For the text-containing cell, return its midpoint in [x, y] coordinate format. 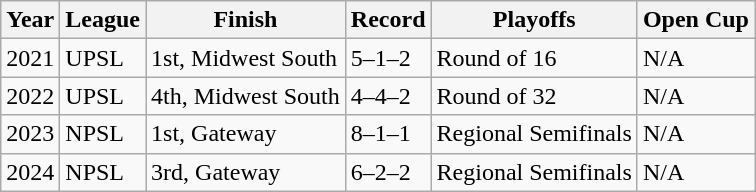
5–1–2 [388, 58]
3rd, Gateway [246, 172]
1st, Midwest South [246, 58]
2021 [30, 58]
2022 [30, 96]
4th, Midwest South [246, 96]
Year [30, 20]
2024 [30, 172]
8–1–1 [388, 134]
League [103, 20]
Open Cup [696, 20]
Round of 32 [534, 96]
4–4–2 [388, 96]
6–2–2 [388, 172]
Finish [246, 20]
Record [388, 20]
Playoffs [534, 20]
2023 [30, 134]
1st, Gateway [246, 134]
Round of 16 [534, 58]
